Search for the cell housing the specified text and yield its (X, Y) center coordinate. 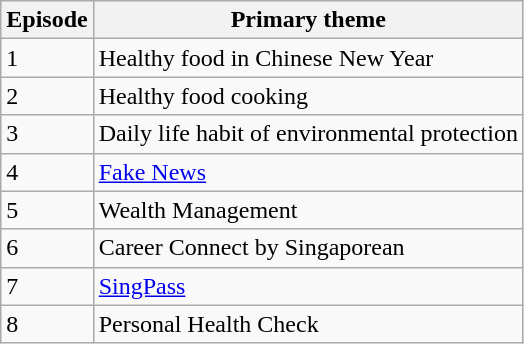
6 (47, 248)
Primary theme (308, 20)
Healthy food in Chinese New Year (308, 58)
Fake News (308, 172)
Personal Health Check (308, 324)
4 (47, 172)
2 (47, 96)
Daily life habit of environmental protection (308, 134)
Career Connect by Singaporean (308, 248)
1 (47, 58)
Episode (47, 20)
5 (47, 210)
Healthy food cooking (308, 96)
Wealth Management (308, 210)
3 (47, 134)
8 (47, 324)
SingPass (308, 286)
7 (47, 286)
